Find where the given text appears and provide that cell's center as (X, Y) coordinate. 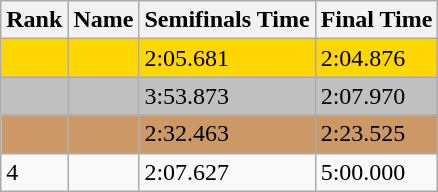
2:07.627 (227, 172)
2:04.876 (376, 58)
3:53.873 (227, 96)
Semifinals Time (227, 20)
Name (104, 20)
4 (34, 172)
Final Time (376, 20)
2:32.463 (227, 134)
Rank (34, 20)
5:00.000 (376, 172)
2:05.681 (227, 58)
2:07.970 (376, 96)
2:23.525 (376, 134)
